Pinpoint the cell where the given text exists, returning its (X, Y) midpoint coordinate. 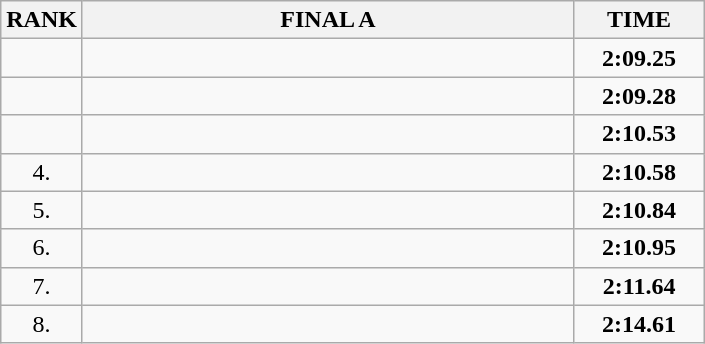
8. (42, 324)
7. (42, 286)
2:10.95 (640, 248)
2:10.58 (640, 172)
2:14.61 (640, 324)
2:10.84 (640, 210)
2:10.53 (640, 134)
4. (42, 172)
FINAL A (328, 20)
2:09.28 (640, 96)
6. (42, 248)
RANK (42, 20)
5. (42, 210)
2:09.25 (640, 58)
2:11.64 (640, 286)
TIME (640, 20)
